Provide the [x, y] coordinate of the cell's center where the given text is located.  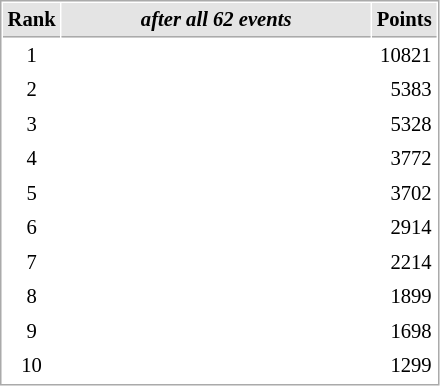
1698 [404, 332]
1 [32, 56]
Points [404, 20]
9 [32, 332]
10821 [404, 56]
1299 [404, 366]
4 [32, 158]
6 [32, 228]
7 [32, 262]
Rank [32, 20]
8 [32, 296]
5328 [404, 124]
1899 [404, 296]
after all 62 events [216, 20]
10 [32, 366]
5 [32, 194]
2914 [404, 228]
2 [32, 90]
5383 [404, 90]
3 [32, 124]
2214 [404, 262]
3702 [404, 194]
3772 [404, 158]
